Return the (X, Y) coordinate for the center point of the cell that contains the specified text.  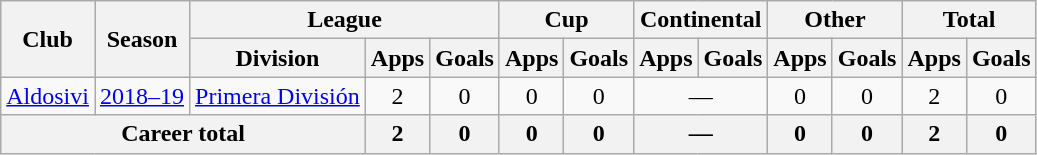
Season (142, 39)
Primera División (278, 96)
Career total (184, 134)
Club (48, 39)
Continental (701, 20)
2018–19 (142, 96)
Other (835, 20)
League (345, 20)
Division (278, 58)
Aldosivi (48, 96)
Cup (566, 20)
Total (969, 20)
